Output the [X, Y] coordinate of the center of the cell containing the given text.  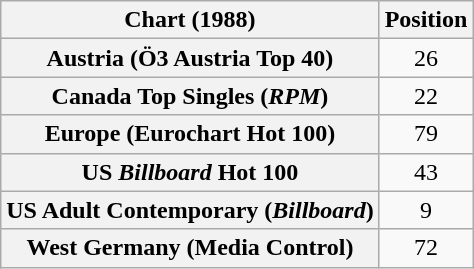
22 [426, 96]
Chart (1988) [190, 20]
Canada Top Singles (RPM) [190, 96]
Europe (Eurochart Hot 100) [190, 134]
West Germany (Media Control) [190, 248]
Position [426, 20]
US Adult Contemporary (Billboard) [190, 210]
79 [426, 134]
9 [426, 210]
72 [426, 248]
US Billboard Hot 100 [190, 172]
Austria (Ö3 Austria Top 40) [190, 58]
26 [426, 58]
43 [426, 172]
